Return (x, y) of the center of cell containing provided text 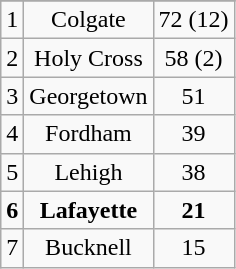
Fordham (88, 134)
Lehigh (88, 172)
5 (12, 172)
4 (12, 134)
6 (12, 210)
15 (194, 248)
1 (12, 20)
7 (12, 248)
Holy Cross (88, 58)
58 (2) (194, 58)
39 (194, 134)
Colgate (88, 20)
2 (12, 58)
Lafayette (88, 210)
Georgetown (88, 96)
38 (194, 172)
3 (12, 96)
21 (194, 210)
72 (12) (194, 20)
Bucknell (88, 248)
51 (194, 96)
